Pinpoint the cell where the given text exists, returning its (X, Y) midpoint coordinate. 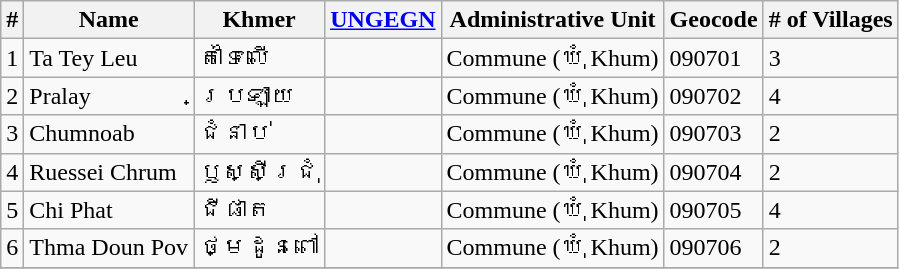
# (12, 20)
Pralay (109, 96)
Thma Doun Pov (109, 248)
Khmer (260, 20)
090705 (714, 210)
Administrative Unit (552, 20)
090703 (714, 134)
Ta Tey Leu (109, 58)
ជំនាប់ (260, 134)
6 (12, 248)
ជីផាត (260, 210)
090701 (714, 58)
Chi Phat (109, 210)
5 (12, 210)
UNGEGN (383, 20)
Name (109, 20)
090702 (714, 96)
ឫស្សីជ្រុំ (260, 172)
# of Villages (830, 20)
ប្រឡាយ (260, 96)
Chumnoab (109, 134)
តាទៃលើ (260, 58)
Geocode (714, 20)
ថ្មដូនពៅ (260, 248)
090704 (714, 172)
Ruessei Chrum (109, 172)
090706 (714, 248)
1 (12, 58)
